Extract the [X, Y] coordinate from the center of the cell holding the provided text.  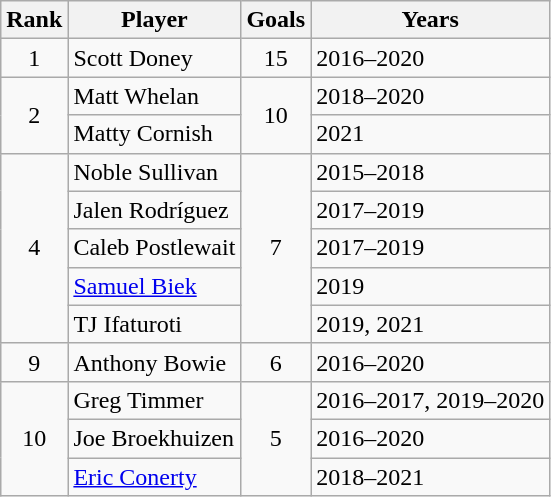
7 [276, 248]
Eric Conerty [154, 477]
Anthony Bowie [154, 362]
Noble Sullivan [154, 172]
1 [34, 58]
6 [276, 362]
2015–2018 [430, 172]
TJ Ifaturoti [154, 324]
9 [34, 362]
Jalen Rodríguez [154, 210]
2018–2021 [430, 477]
15 [276, 58]
Greg Timmer [154, 400]
Player [154, 20]
Matt Whelan [154, 96]
Rank [34, 20]
5 [276, 438]
2018–2020 [430, 96]
Caleb Postlewait [154, 248]
Samuel Biek [154, 286]
Joe Broekhuizen [154, 438]
Goals [276, 20]
2021 [430, 134]
Matty Cornish [154, 134]
Years [430, 20]
2019, 2021 [430, 324]
2016–2017, 2019–2020 [430, 400]
2019 [430, 286]
2 [34, 115]
Scott Doney [154, 58]
4 [34, 248]
